Find where the given text appears and provide that cell's center as (X, Y) coordinate. 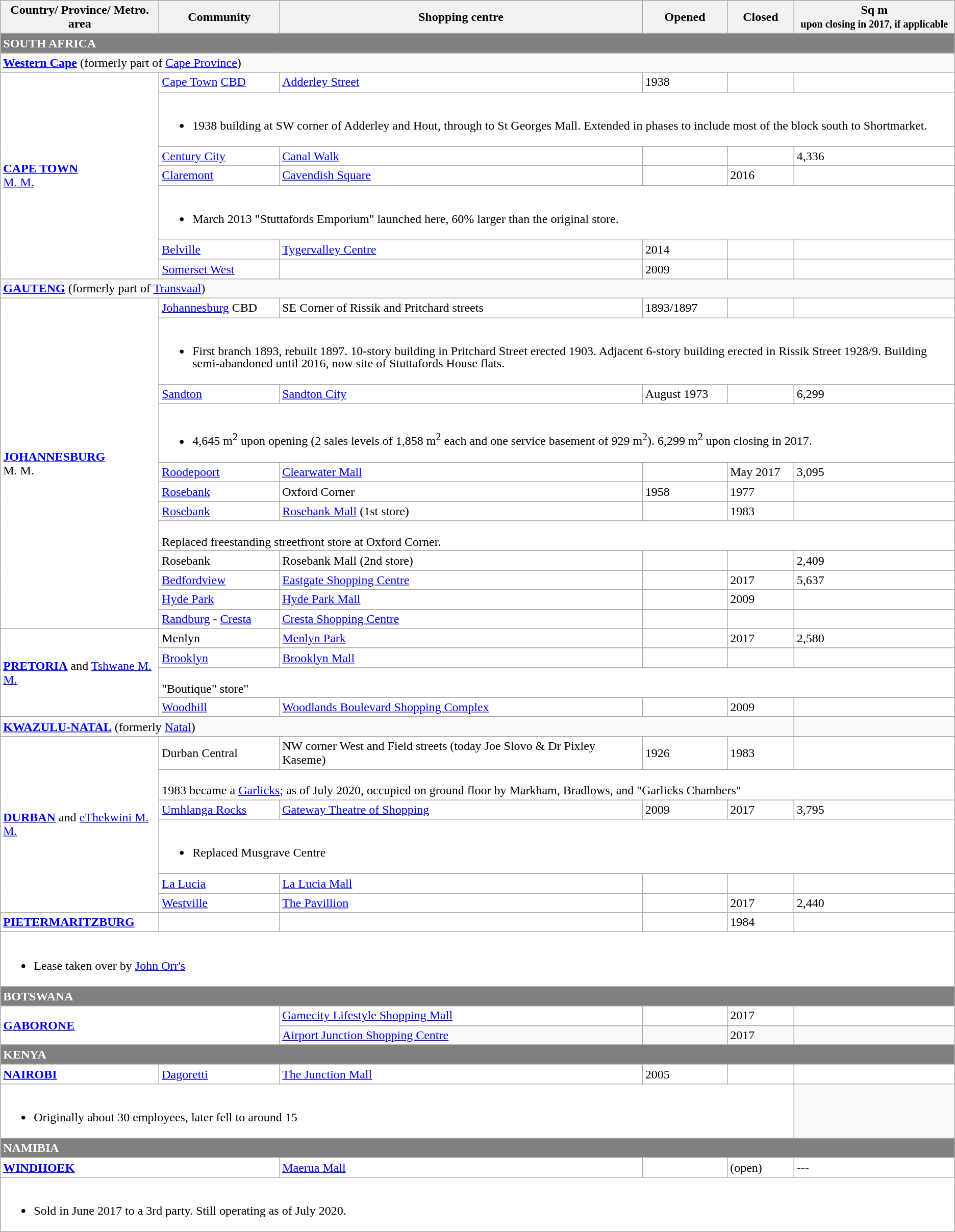
Roodepoort (219, 472)
5,637 (874, 580)
Cape Town CBD (219, 82)
3,795 (874, 810)
1984 (761, 922)
1938 (685, 82)
NW corner West and Field streets (today Joe Slovo & Dr Pixley Kaseme) (461, 753)
Gateway Theatre of Shopping (461, 810)
Johannesburg CBD (219, 308)
Menlyn Park (461, 638)
GAUTENG (formerly part of Transvaal) (477, 288)
BOTSWANA (477, 996)
Eastgate Shopping Centre (461, 580)
1977 (761, 492)
Oxford Corner (461, 492)
1938 building at SW corner of Adderley and Hout, through to St Georges Mall. Extended in phases to include most of the block south to Shortmarket. (557, 119)
Westville (219, 903)
Brooklyn Mall (461, 658)
PRETORIA and Tshwane M. M. (80, 672)
Sq mupon closing in 2017, if applicable (874, 17)
Rosebank Mall (1st store) (461, 511)
2,580 (874, 638)
Clearwater Mall (461, 472)
Belville (219, 249)
6,299 (874, 394)
Western Cape (formerly part of Cape Province) (477, 63)
Sold in June 2017 to a 3rd party. Still operating as of July 2020. (477, 1204)
May 2017 (761, 472)
SE Corner of Rissik and Pritchard streets (461, 308)
Airport Junction Shopping Centre (461, 1035)
2014 (685, 249)
La Lucia (219, 884)
4,645 m2 upon opening (2 sales levels of 1,858 m2 each and one service basement of 929 m2). 6,299 m2 upon closing in 2017. (557, 434)
Somerset West (219, 269)
Replaced Musgrave Centre (557, 847)
KWAZULU-NATAL (formerly Natal) (397, 726)
Community (219, 17)
Replaced freestanding streetfront store at Oxford Corner. (557, 536)
2005 (685, 1074)
March 2013 "Stuttafords Emporium" launched here, 60% larger than the original store. (557, 212)
SOUTH AFRICA (477, 43)
Menlyn (219, 638)
Century City (219, 156)
Durban Central (219, 753)
Rosebank Mall (2nd store) (461, 561)
Bedfordview (219, 580)
Shopping centre (461, 17)
August 1973 (685, 394)
Umhlanga Rocks (219, 810)
2,440 (874, 903)
Originally about 30 employees, later fell to around 15 (397, 1111)
Cavendish Square (461, 175)
CAPE TOWNM. M. (80, 175)
Randburg - Cresta (219, 619)
3,095 (874, 472)
Hyde Park Mall (461, 599)
Closed (761, 17)
Woodlands Boulevard Shopping Complex (461, 707)
2,409 (874, 561)
Adderley Street (461, 82)
Maerua Mall (461, 1167)
NAIROBI (80, 1074)
Hyde Park (219, 599)
Claremont (219, 175)
Cresta Shopping Centre (461, 619)
NAMIBIA (477, 1148)
"Boutique" store" (557, 683)
WINDHOEK (140, 1167)
Dagoretti (219, 1074)
La Lucia Mall (461, 884)
Gamecity Lifestyle Shopping Mall (461, 1016)
DURBAN and eThekwini M. M. (80, 824)
KENYA (477, 1054)
4,336 (874, 156)
1893/1897 (685, 308)
Woodhill (219, 707)
1958 (685, 492)
1926 (685, 753)
Lease taken over by John Orr's (477, 959)
Brooklyn (219, 658)
JOHANNESBURG M. M. (80, 463)
Opened (685, 17)
The Junction Mall (461, 1074)
Sandton City (461, 394)
--- (874, 1167)
2016 (761, 175)
Canal Walk (461, 156)
1983 became a Garlicks; as of July 2020, occupied on ground floor by Markham, Bradlows, and "Garlicks Chambers" (557, 785)
(open) (761, 1167)
Tygervalley Centre (461, 249)
The Pavillion (461, 903)
Sandton (219, 394)
Country/ Province/ Metro. area (80, 17)
GABORONE (140, 1025)
PIETERMARITZBURG (80, 922)
